Provide the (X, Y) coordinate of the cell's center where the given text is located.  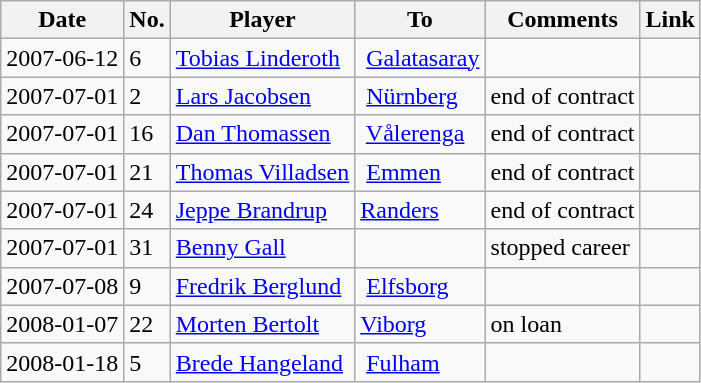
Date (62, 20)
Player (262, 20)
on loan (562, 324)
21 (147, 172)
No. (147, 20)
Randers (420, 210)
Vålerenga (420, 134)
Comments (562, 20)
Link (670, 20)
Benny Gall (262, 248)
16 (147, 134)
2008-01-07 (62, 324)
Elfsborg (420, 286)
5 (147, 362)
2008-01-18 (62, 362)
Emmen (420, 172)
9 (147, 286)
2 (147, 96)
2007-07-08 (62, 286)
Galatasaray (420, 58)
Thomas Villadsen (262, 172)
24 (147, 210)
31 (147, 248)
stopped career (562, 248)
22 (147, 324)
Jeppe Brandrup (262, 210)
Viborg (420, 324)
Dan Thomassen (262, 134)
Morten Bertolt (262, 324)
Brede Hangeland (262, 362)
6 (147, 58)
Fredrik Berglund (262, 286)
To (420, 20)
Nürnberg (420, 96)
Tobias Linderoth (262, 58)
Fulham (420, 362)
2007-06-12 (62, 58)
Lars Jacobsen (262, 96)
